For the text-containing cell, return its midpoint in (X, Y) coordinate format. 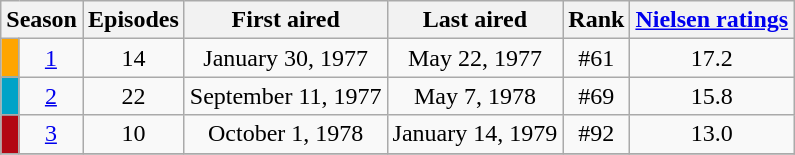
Last aired (475, 20)
Rank (596, 20)
2 (50, 96)
15.8 (712, 96)
September 11, 1977 (286, 96)
#61 (596, 58)
13.0 (712, 134)
14 (133, 58)
3 (50, 134)
17.2 (712, 58)
1 (50, 58)
10 (133, 134)
#69 (596, 96)
January 14, 1979 (475, 134)
Episodes (133, 20)
May 7, 1978 (475, 96)
January 30, 1977 (286, 58)
Nielsen ratings (712, 20)
First aired (286, 20)
Season (42, 20)
22 (133, 96)
#92 (596, 134)
October 1, 1978 (286, 134)
May 22, 1977 (475, 58)
